From the cell containing the given text, extract its center point as [X, Y] coordinate. 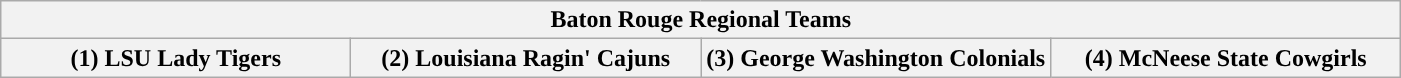
Baton Rouge Regional Teams [701, 20]
(1) LSU Lady Tigers [176, 58]
(3) George Washington Colonials [876, 58]
(2) Louisiana Ragin' Cajuns [526, 58]
(4) McNeese State Cowgirls [1226, 58]
